Pinpoint the cell where the given text exists, returning its (x, y) midpoint coordinate. 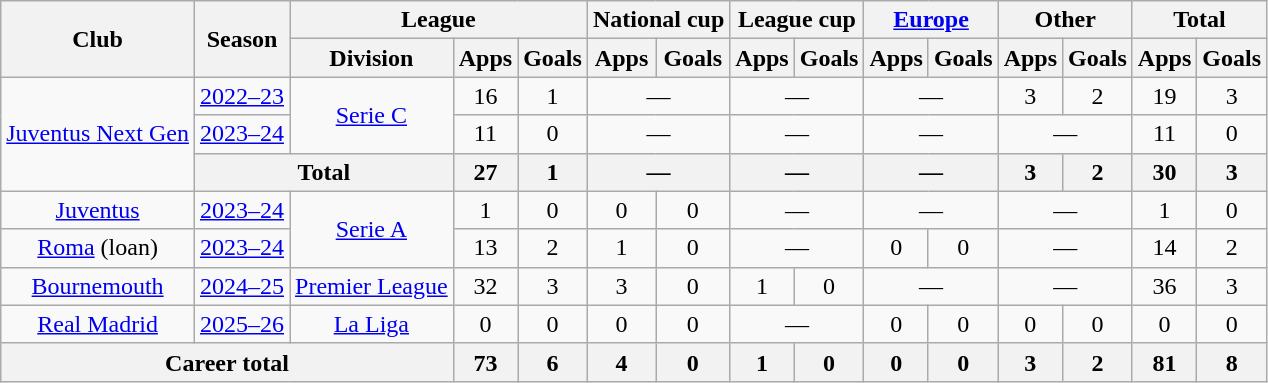
Season (242, 39)
Juventus (98, 210)
30 (1164, 172)
League cup (797, 20)
Europe (931, 20)
Premier League (372, 286)
Juventus Next Gen (98, 134)
Real Madrid (98, 324)
Bournemouth (98, 286)
2025–26 (242, 324)
Serie A (372, 229)
League (439, 20)
Career total (227, 362)
13 (485, 248)
14 (1164, 248)
19 (1164, 96)
4 (621, 362)
8 (1232, 362)
2024–25 (242, 286)
81 (1164, 362)
2022–23 (242, 96)
Club (98, 39)
National cup (658, 20)
6 (553, 362)
16 (485, 96)
Roma (loan) (98, 248)
36 (1164, 286)
Division (372, 58)
Other (1065, 20)
La Liga (372, 324)
73 (485, 362)
27 (485, 172)
Serie C (372, 115)
32 (485, 286)
